From the cell containing the given text, extract its center point as (x, y) coordinate. 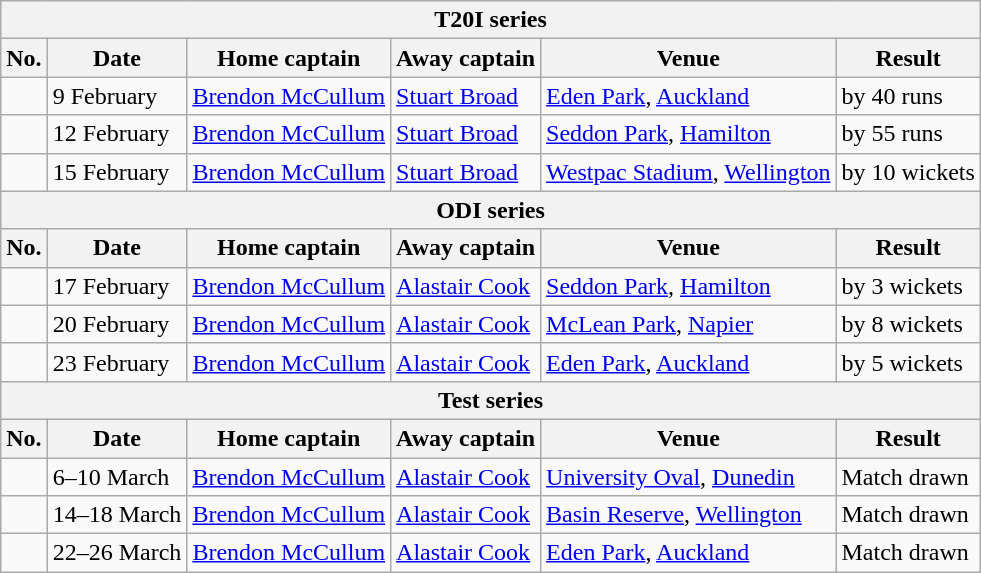
17 February (117, 286)
by 5 wickets (908, 362)
by 40 runs (908, 96)
McLean Park, Napier (688, 324)
14–18 March (117, 515)
12 February (117, 134)
University Oval, Dunedin (688, 477)
by 8 wickets (908, 324)
20 February (117, 324)
Test series (491, 400)
by 55 runs (908, 134)
by 3 wickets (908, 286)
Westpac Stadium, Wellington (688, 172)
T20I series (491, 20)
ODI series (491, 210)
15 February (117, 172)
Basin Reserve, Wellington (688, 515)
22–26 March (117, 553)
6–10 March (117, 477)
9 February (117, 96)
by 10 wickets (908, 172)
23 February (117, 362)
